Provide the (x, y) coordinate of the cell's center where the given text is located.  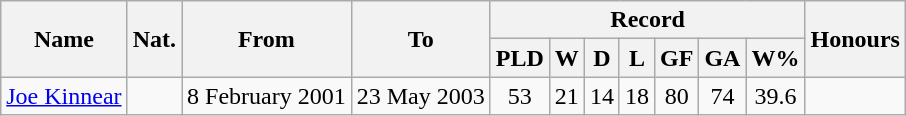
W (566, 58)
W% (776, 58)
18 (636, 96)
D (602, 58)
Joe Kinnear (64, 96)
Name (64, 39)
To (420, 39)
23 May 2003 (420, 96)
From (267, 39)
Honours (855, 39)
21 (566, 96)
8 February 2001 (267, 96)
PLD (520, 58)
GF (677, 58)
GA (722, 58)
Record (648, 20)
74 (722, 96)
80 (677, 96)
Nat. (154, 39)
14 (602, 96)
53 (520, 96)
39.6 (776, 96)
L (636, 58)
